Search for the cell housing the specified text and yield its [X, Y] center coordinate. 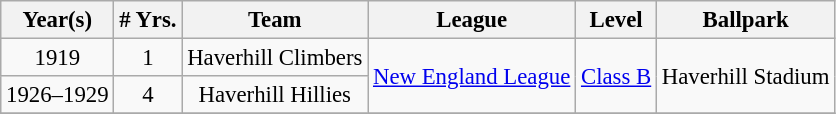
# Yrs. [148, 20]
4 [148, 95]
Haverhill Stadium [746, 76]
Haverhill Climbers [275, 58]
Haverhill Hillies [275, 95]
1 [148, 58]
1919 [58, 58]
1926–1929 [58, 95]
Team [275, 20]
New England League [472, 76]
Class B [616, 76]
Year(s) [58, 20]
Level [616, 20]
League [472, 20]
Ballpark [746, 20]
